Locate the cell with the specified text and output its (X, Y) center coordinate. 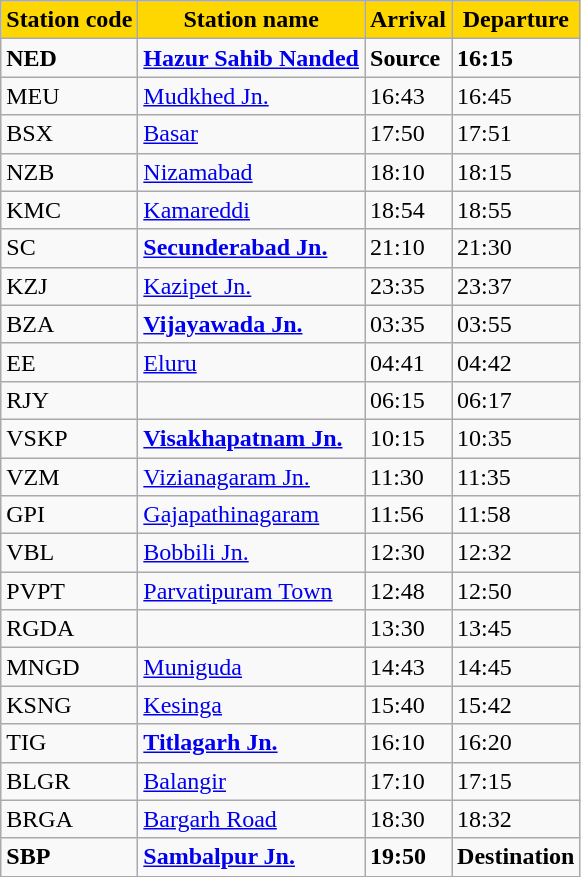
04:42 (516, 362)
14:45 (516, 667)
13:45 (516, 629)
21:30 (516, 248)
12:30 (408, 553)
17:51 (516, 134)
Station name (252, 20)
VZM (70, 477)
15:42 (516, 705)
23:37 (516, 286)
16:20 (516, 743)
18:30 (408, 819)
12:48 (408, 591)
NZB (70, 172)
11:58 (516, 515)
Gajapathinagaram (252, 515)
04:41 (408, 362)
Bobbili Jn. (252, 553)
Nizamabad (252, 172)
11:35 (516, 477)
03:55 (516, 324)
Kamareddi (252, 210)
15:40 (408, 705)
18:55 (516, 210)
TIG (70, 743)
Visakhapatnam Jn. (252, 438)
Destination (516, 857)
11:56 (408, 515)
NED (70, 58)
10:15 (408, 438)
13:30 (408, 629)
Parvatipuram Town (252, 591)
19:50 (408, 857)
18:10 (408, 172)
Bargarh Road (252, 819)
06:17 (516, 400)
12:32 (516, 553)
Hazur Sahib Nanded (252, 58)
Titlagarh Jn. (252, 743)
GPI (70, 515)
Vizianagaram Jn. (252, 477)
17:10 (408, 781)
VSKP (70, 438)
18:32 (516, 819)
MEU (70, 96)
KZJ (70, 286)
RJY (70, 400)
Station code (70, 20)
18:15 (516, 172)
12:50 (516, 591)
Mudkhed Jn. (252, 96)
SC (70, 248)
Kesinga (252, 705)
06:15 (408, 400)
11:30 (408, 477)
18:54 (408, 210)
03:35 (408, 324)
BZA (70, 324)
Secunderabad Jn. (252, 248)
Balangir (252, 781)
Sambalpur Jn. (252, 857)
16:43 (408, 96)
17:15 (516, 781)
KSNG (70, 705)
BLGR (70, 781)
Eluru (252, 362)
16:15 (516, 58)
16:45 (516, 96)
23:35 (408, 286)
PVPT (70, 591)
Basar (252, 134)
VBL (70, 553)
Kazipet Jn. (252, 286)
SBP (70, 857)
Vijayawada Jn. (252, 324)
Source (408, 58)
16:10 (408, 743)
RGDA (70, 629)
EE (70, 362)
KMC (70, 210)
21:10 (408, 248)
Arrival (408, 20)
10:35 (516, 438)
17:50 (408, 134)
BSX (70, 134)
Departure (516, 20)
MNGD (70, 667)
BRGA (70, 819)
Muniguda (252, 667)
14:43 (408, 667)
